Search for the cell housing the specified text and yield its [X, Y] center coordinate. 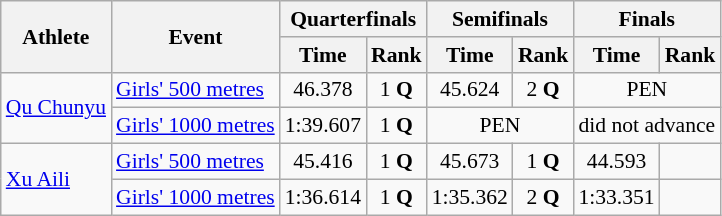
1:35.362 [470, 197]
Event [196, 36]
45.416 [323, 162]
44.593 [616, 162]
45.673 [470, 162]
46.378 [323, 90]
Qu Chunyu [56, 108]
Semifinals [500, 19]
Quarterfinals [354, 19]
45.624 [470, 90]
Finals [646, 19]
did not advance [646, 126]
1:39.607 [323, 126]
1:36.614 [323, 197]
Athlete [56, 36]
1:33.351 [616, 197]
Xu Aili [56, 180]
